Determine the (X, Y) coordinate at the center of the cell enclosing the given text.  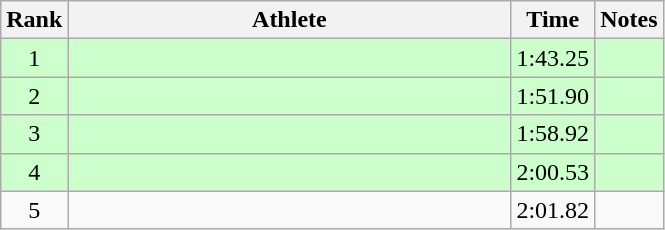
Athlete (290, 20)
Rank (34, 20)
1:51.90 (553, 96)
1:58.92 (553, 134)
1:43.25 (553, 58)
2 (34, 96)
5 (34, 210)
2:01.82 (553, 210)
Time (553, 20)
1 (34, 58)
3 (34, 134)
2:00.53 (553, 172)
Notes (629, 20)
4 (34, 172)
